Return the [x, y] coordinate for the center point of the cell that contains the specified text.  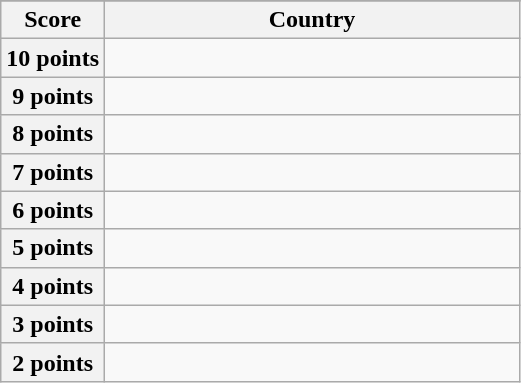
10 points [53, 58]
9 points [53, 96]
5 points [53, 248]
4 points [53, 286]
Score [53, 20]
2 points [53, 362]
7 points [53, 172]
Country [312, 20]
6 points [53, 210]
8 points [53, 134]
3 points [53, 324]
